Return the [X, Y] coordinate for the center point of the cell that contains the specified text.  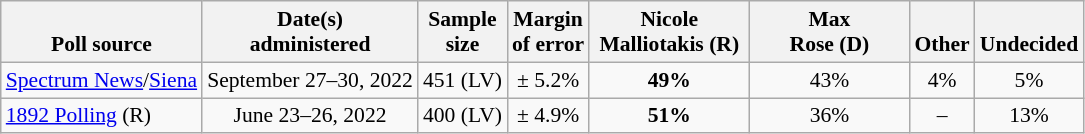
± 5.2% [548, 80]
Marginof error [548, 32]
36% [829, 116]
June 23–26, 2022 [310, 116]
Samplesize [462, 32]
Poll source [102, 32]
Spectrum News/Siena [102, 80]
September 27–30, 2022 [310, 80]
13% [1029, 116]
± 4.9% [548, 116]
43% [829, 80]
MaxRose (D) [829, 32]
49% [669, 80]
451 (LV) [462, 80]
5% [1029, 80]
Date(s)administered [310, 32]
– [942, 116]
Other [942, 32]
1892 Polling (R) [102, 116]
51% [669, 116]
NicoleMalliotakis (R) [669, 32]
4% [942, 80]
Undecided [1029, 32]
400 (LV) [462, 116]
